Return (x, y) of the center of cell containing provided text 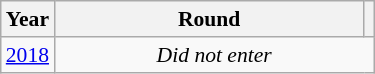
2018 (28, 55)
Did not enter (214, 55)
Year (28, 19)
Round (209, 19)
